Return the [x, y] coordinate for the center point of the cell that contains the specified text.  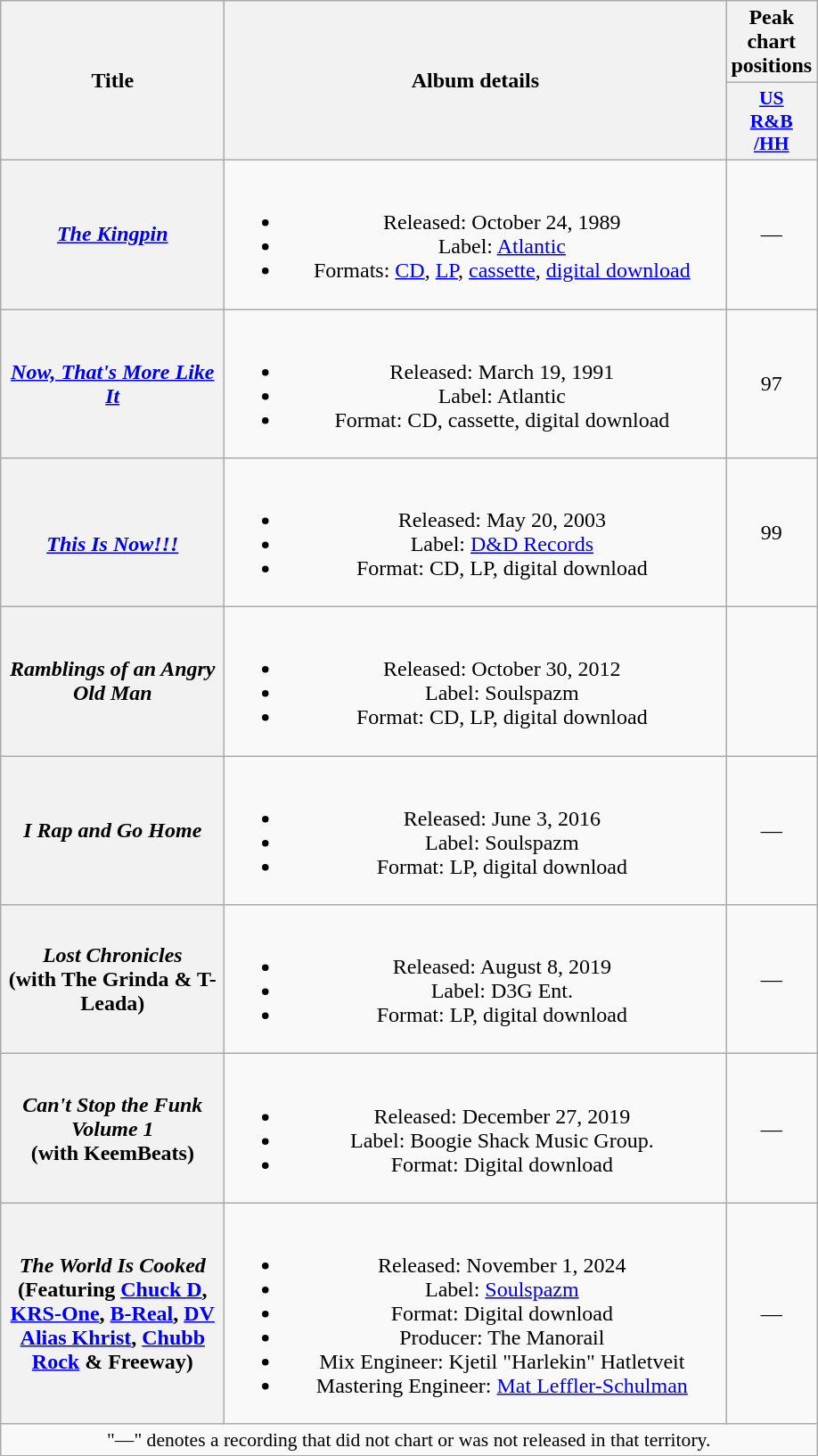
Released: August 8, 2019Label: D3G Ent.Format: LP, digital download [476, 979]
Now, That's More Like It [112, 383]
Released: May 20, 2003Label: D&D RecordsFormat: CD, LP, digital download [476, 533]
99 [772, 533]
The Kingpin [112, 234]
I Rap and Go Home [112, 831]
This Is Now!!! [112, 533]
Released: December 27, 2019Label: Boogie Shack Music Group.Format: Digital download [476, 1129]
Title [112, 80]
Released: March 19, 1991Label: AtlanticFormat: CD, cassette, digital download [476, 383]
USR&B/HH [772, 121]
Peak chart positions [772, 42]
Album details [476, 80]
Released: June 3, 2016Label: SoulspazmFormat: LP, digital download [476, 831]
Lost Chronicles(with The Grinda & T-Leada) [112, 979]
Released: October 30, 2012Label: SoulspazmFormat: CD, LP, digital download [476, 681]
Released: October 24, 1989Label: AtlanticFormats: CD, LP, cassette, digital download [476, 234]
97 [772, 383]
The World Is Cooked(Featuring Chuck D, KRS-One, B-Real, DV Alias Khrist, Chubb Rock & Freeway) [112, 1313]
Ramblings of an Angry Old Man [112, 681]
Can't Stop the Funk Volume 1(with KeemBeats) [112, 1129]
"—" denotes a recording that did not chart or was not released in that territory. [409, 1440]
